For the text-containing cell, return its midpoint in (X, Y) coordinate format. 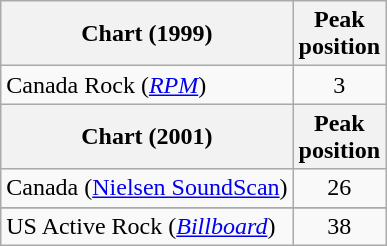
Chart (2001) (147, 136)
Canada Rock (RPM) (147, 85)
3 (339, 85)
26 (339, 188)
Chart (1999) (147, 34)
US Active Rock (Billboard) (147, 226)
Canada (Nielsen SoundScan) (147, 188)
38 (339, 226)
